Scan for the cell matching the given text and deliver its [x, y] coordinate at center. 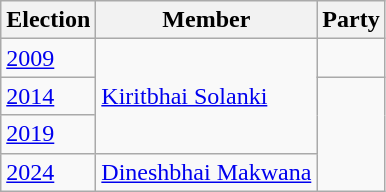
Party [351, 20]
Election [48, 20]
2024 [48, 172]
Dineshbhai Makwana [206, 172]
2019 [48, 134]
Kiritbhai Solanki [206, 96]
2009 [48, 58]
Member [206, 20]
2014 [48, 96]
